Pinpoint the cell where the given text exists, returning its [x, y] midpoint coordinate. 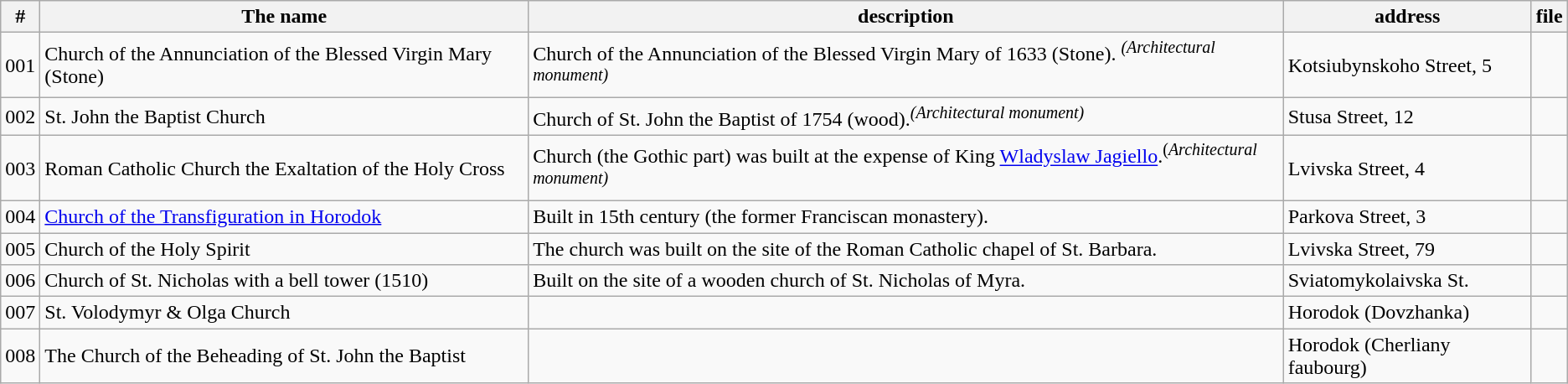
Sviatomykolaivska St. [1407, 281]
002 [20, 117]
Church (the Gothic part) was built at the expense of King Wladyslaw Jagiello.(Architectural monument) [906, 168]
007 [20, 313]
The Church of the Beheading of St. John the Baptist [285, 355]
003 [20, 168]
Church of the Annunciation of the Blessed Virgin Mary of 1633 (Stone). (Architectural monument) [906, 65]
001 [20, 65]
Church of St. Nicholas with a bell tower (1510) [285, 281]
005 [20, 249]
Church of the Transfiguration in Horodok [285, 216]
Stusa Street, 12 [1407, 117]
004 [20, 216]
006 [20, 281]
# [20, 17]
The name [285, 17]
Built in 15th century (the former Franciscan monastery). [906, 216]
Horodok (Cherliany faubourg) [1407, 355]
St. Volodymyr & Olga Church [285, 313]
St. John the Baptist Church [285, 117]
Church of the Holy Spirit [285, 249]
Lvivska Street, 79 [1407, 249]
Parkova Street, 3 [1407, 216]
description [906, 17]
address [1407, 17]
Church of St. John the Baptist of 1754 (wood).(Architectural monument) [906, 117]
Lvivska Street, 4 [1407, 168]
008 [20, 355]
Church of the Annunciation of the Blessed Virgin Mary (Stone) [285, 65]
Kotsiubynskoho Street, 5 [1407, 65]
Horodok (Dovzhanka) [1407, 313]
Roman Catholic Church the Exaltation of the Holy Cross [285, 168]
file [1550, 17]
Built on the site of a wooden church of St. Nicholas of Myra. [906, 281]
The church was built on the site of the Roman Catholic chapel of St. Barbara. [906, 249]
